Detect which cell encompasses the target text, then output its (X, Y) center coordinate. 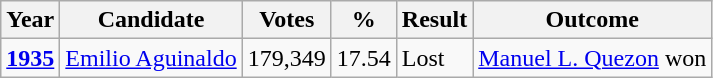
179,349 (286, 58)
Result (434, 20)
Year (30, 20)
Outcome (592, 20)
Votes (286, 20)
Candidate (151, 20)
17.54 (364, 58)
% (364, 20)
1935 (30, 58)
Lost (434, 58)
Emilio Aguinaldo (151, 58)
Manuel L. Quezon won (592, 58)
